Pinpoint the cell where the given text exists, returning its (x, y) midpoint coordinate. 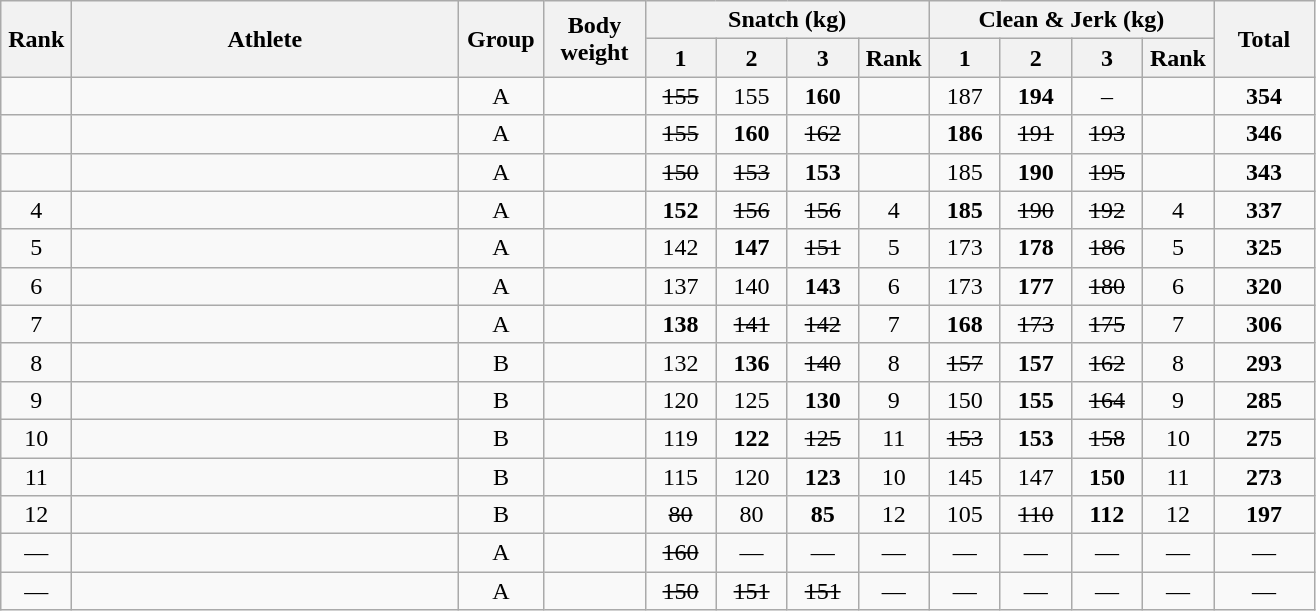
145 (964, 477)
320 (1264, 286)
285 (1264, 400)
Snatch (kg) (787, 20)
123 (822, 477)
105 (964, 515)
85 (822, 515)
Total (1264, 39)
343 (1264, 172)
180 (1106, 286)
192 (1106, 210)
191 (1036, 134)
306 (1264, 324)
132 (680, 362)
354 (1264, 96)
175 (1106, 324)
195 (1106, 172)
141 (752, 324)
119 (680, 438)
Body weight (594, 39)
197 (1264, 515)
130 (822, 400)
115 (680, 477)
158 (1106, 438)
346 (1264, 134)
122 (752, 438)
273 (1264, 477)
168 (964, 324)
143 (822, 286)
Athlete (265, 39)
Group (501, 39)
136 (752, 362)
– (1106, 96)
275 (1264, 438)
325 (1264, 248)
Clean & Jerk (kg) (1071, 20)
164 (1106, 400)
337 (1264, 210)
177 (1036, 286)
187 (964, 96)
194 (1036, 96)
137 (680, 286)
110 (1036, 515)
112 (1106, 515)
293 (1264, 362)
178 (1036, 248)
193 (1106, 134)
138 (680, 324)
152 (680, 210)
